Determine the (X, Y) coordinate at the center of the cell enclosing the given text.  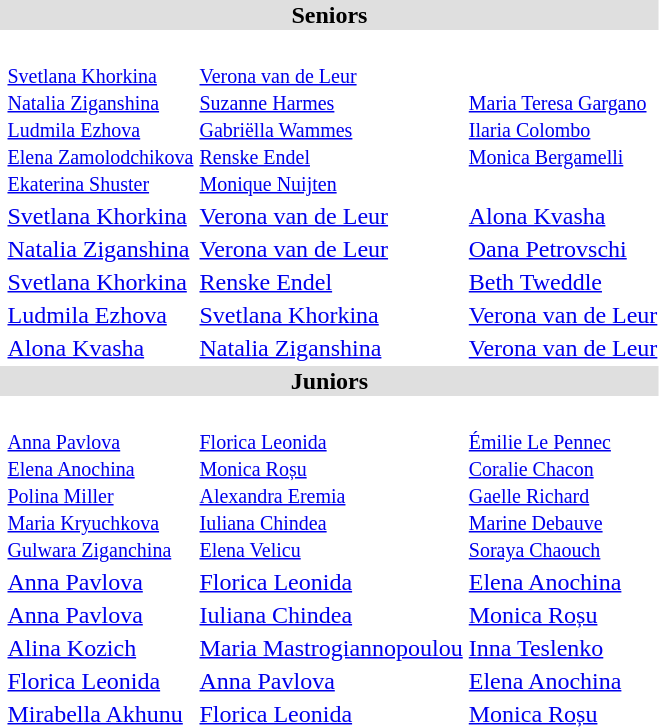
Anna PavlovaElena AnochinaPolina MillerMaria KryuchkovaGulwara Ziganchina (100, 482)
Maria Mastrogiannopoulou (331, 648)
Renske Endel (331, 282)
Seniors (330, 15)
Oana Petrovschi (563, 249)
Inna Teslenko (563, 648)
Beth Tweddle (563, 282)
Svetlana KhorkinaNatalia ZiganshinaLudmila EzhovaElena ZamolodchikovaEkaterina Shuster (100, 116)
Ludmila Ezhova (100, 315)
Alina Kozich (100, 648)
Verona van de LeurSuzanne HarmesGabriëlla WammesRenske EndelMonique Nuijten (331, 116)
Monica Roșu (563, 615)
Émilie Le PennecCoralie ChaconGaelle RichardMarine DebauveSoraya Chaouch (563, 482)
Florica LeonidaMonica RoșuAlexandra EremiaIuliana ChindeaElena Velicu (331, 482)
Maria Teresa GarganoIlaria ColomboMonica Bergamelli (563, 116)
Iuliana Chindea (331, 615)
Juniors (330, 381)
